Return [x, y] of the center of cell containing provided text 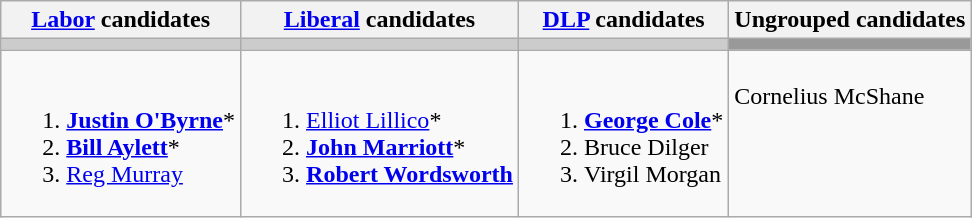
Labor candidates [121, 20]
Ungrouped candidates [850, 20]
DLP candidates [623, 20]
Elliot Lillico*John Marriott*Robert Wordsworth [380, 134]
George Cole*Bruce DilgerVirgil Morgan [623, 134]
Cornelius McShane [850, 134]
Justin O'Byrne*Bill Aylett*Reg Murray [121, 134]
Liberal candidates [380, 20]
